Return [X, Y] of the center of cell containing provided text 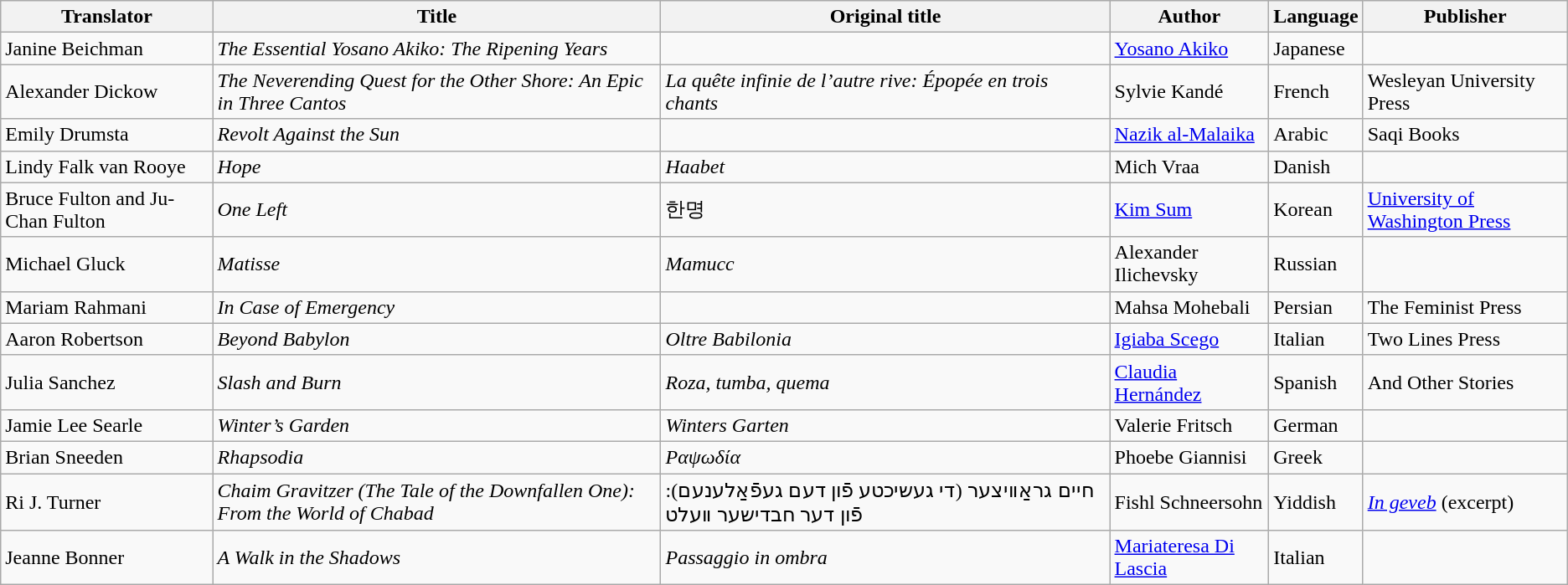
German [1316, 425]
Danish [1316, 167]
Language [1316, 17]
חיים גראַװיצער (די געשיכטע פֿון דעם געפֿאַלענעם): פֿון דער חבדישער װעלט [885, 502]
Title [437, 17]
Mahsa Mohebali [1189, 307]
The Feminist Press [1465, 307]
Alexander Dickow [107, 92]
Alexander Ilichevsky [1189, 264]
Fishl Schneersohn [1189, 502]
Nazik al-Malaika [1189, 135]
Valerie Fritsch [1189, 425]
One Left [437, 209]
Brian Sneeden [107, 457]
Saqi Books [1465, 135]
Ραψωδία [885, 457]
The Neverending Quest for the Other Shore: An Epic in Three Cantos [437, 92]
Revolt Against the Sun [437, 135]
Lindy Falk van Rooye [107, 167]
Translator [107, 17]
Julia Sanchez [107, 382]
Beyond Babylon [437, 339]
Mariam Rahmani [107, 307]
Ri J. Turner [107, 502]
Winter’s Garden [437, 425]
Roza, tumba, quema [885, 382]
Greek [1316, 457]
Kim Sum [1189, 209]
Spanish [1316, 382]
University of Washington Press [1465, 209]
Arabic [1316, 135]
Publisher [1465, 17]
Wesleyan University Press [1465, 92]
Oltre Babilonia [885, 339]
Haabet [885, 167]
Passaggio in ombra [885, 557]
Author [1189, 17]
Phoebe Giannisi [1189, 457]
Jeanne Bonner [107, 557]
Igiaba Scego [1189, 339]
In geveb (excerpt) [1465, 502]
Yiddish [1316, 502]
한명 [885, 209]
Two Lines Press [1465, 339]
In Case of Emergency [437, 307]
Slash and Burn [437, 382]
Jamie Lee Searle [107, 425]
Michael Gluck [107, 264]
Janine Beichman [107, 49]
Mich Vraa [1189, 167]
Chaim Gravitzer (The Tale of the Downfallen One): From the World of Chabad [437, 502]
Матисс [885, 264]
Yosano Akiko [1189, 49]
Original title [885, 17]
Japanese [1316, 49]
French [1316, 92]
Sylvie Kandé [1189, 92]
And Other Stories [1465, 382]
Rhapsodia [437, 457]
Hope [437, 167]
Emily Drumsta [107, 135]
Persian [1316, 307]
La quête infinie de l’autre rive: Épopée en trois chants [885, 92]
Bruce Fulton and Ju-Chan Fulton [107, 209]
Korean [1316, 209]
Russian [1316, 264]
Claudia Hernández [1189, 382]
Winters Garten [885, 425]
Mariateresa Di Lascia [1189, 557]
Aaron Robertson [107, 339]
A Walk in the Shadows [437, 557]
Matisse [437, 264]
The Essential Yosano Akiko: The Ripening Years [437, 49]
